Locate the cell with the specified text and output its (x, y) center coordinate. 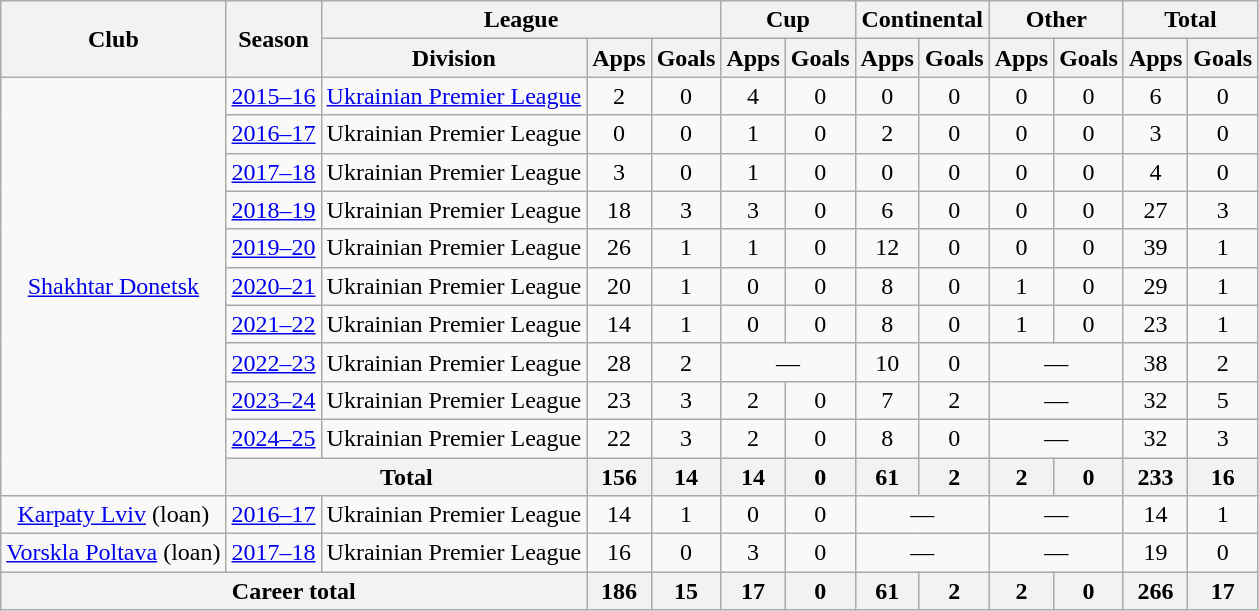
Other (1056, 20)
266 (1155, 591)
League (521, 20)
28 (619, 362)
39 (1155, 248)
Continental (922, 20)
Club (114, 39)
156 (619, 477)
Karpaty Lviv (loan) (114, 515)
20 (619, 286)
2023–24 (274, 400)
22 (619, 438)
12 (887, 248)
19 (1155, 553)
Shakhtar Donetsk (114, 286)
Season (274, 39)
5 (1223, 400)
233 (1155, 477)
38 (1155, 362)
18 (619, 210)
2024–25 (274, 438)
Career total (294, 591)
2015–16 (274, 96)
27 (1155, 210)
29 (1155, 286)
Vorskla Poltava (loan) (114, 553)
2022–23 (274, 362)
15 (686, 591)
Division (454, 58)
10 (887, 362)
7 (887, 400)
Cup (788, 20)
2020–21 (274, 286)
26 (619, 248)
186 (619, 591)
2019–20 (274, 248)
2018–19 (274, 210)
2021–22 (274, 324)
